For the text-containing cell, return its midpoint in (X, Y) coordinate format. 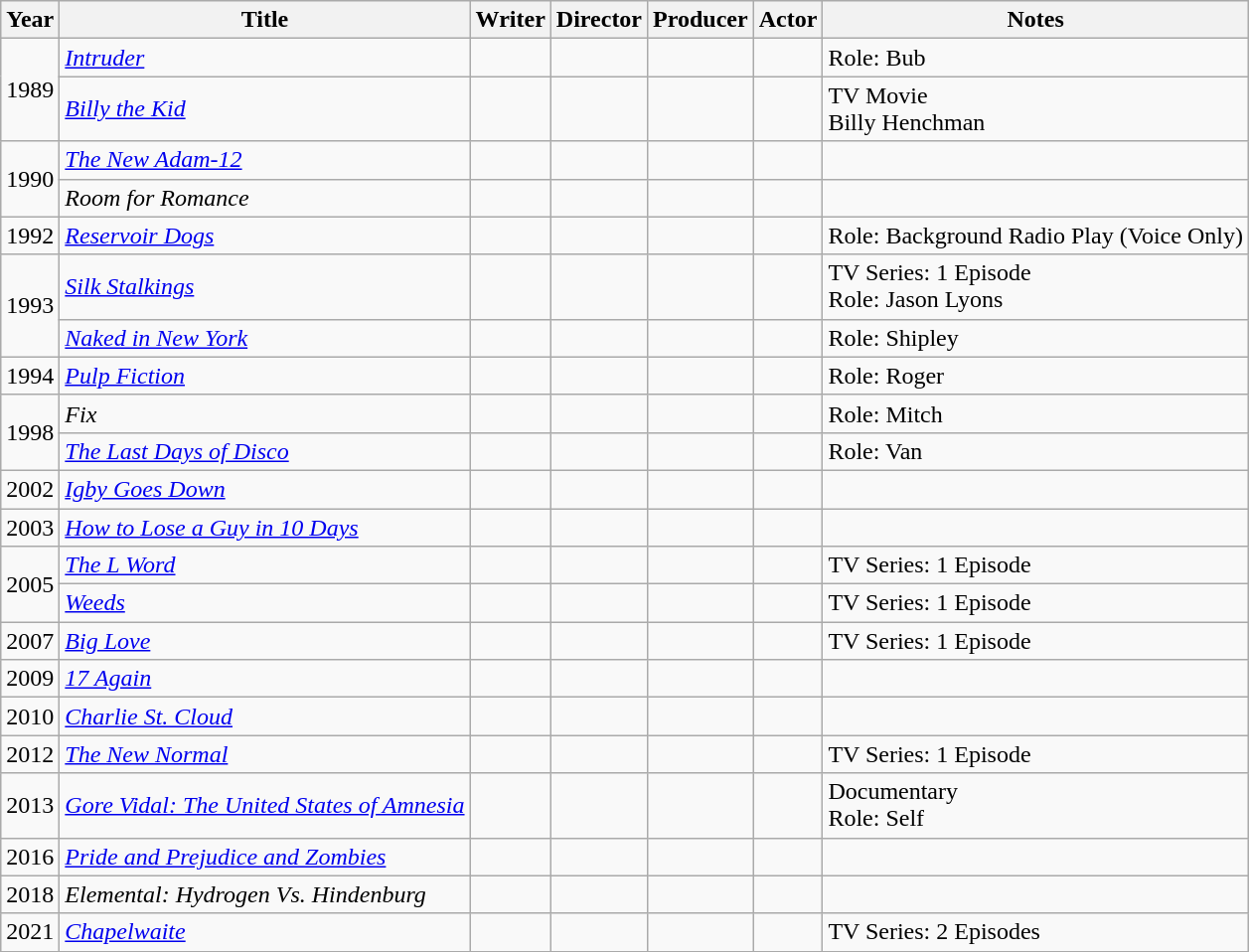
Igby Goes Down (264, 489)
2010 (30, 716)
Intruder (264, 58)
Title (264, 20)
Gore Vidal: The United States of Amnesia (264, 805)
1992 (30, 236)
2003 (30, 528)
Year (30, 20)
2007 (30, 641)
TV Series: 1 EpisodeRole: Jason Lyons (1035, 286)
TV MovieBilly Henchman (1035, 109)
Reservoir Dogs (264, 236)
DocumentaryRole: Self (1035, 805)
TV Series: 2 Episodes (1035, 932)
2016 (30, 857)
Notes (1035, 20)
1993 (30, 306)
1989 (30, 89)
Role: Roger (1035, 376)
2005 (30, 584)
Role: Bub (1035, 58)
Room for Romance (264, 198)
Weeds (264, 603)
2021 (30, 932)
Naked in New York (264, 338)
2002 (30, 489)
Pulp Fiction (264, 376)
1998 (30, 432)
Big Love (264, 641)
Pride and Prejudice and Zombies (264, 857)
Role: Mitch (1035, 413)
The New Normal (264, 754)
Fix (264, 413)
Director (598, 20)
Writer (511, 20)
Billy the Kid (264, 109)
Role: Van (1035, 451)
2012 (30, 754)
How to Lose a Guy in 10 Days (264, 528)
Elemental: Hydrogen Vs. Hindenburg (264, 894)
The New Adam-12 (264, 160)
Charlie St. Cloud (264, 716)
The L Word (264, 565)
Producer (702, 20)
The Last Days of Disco (264, 451)
Actor (788, 20)
1990 (30, 179)
Role: Background Radio Play (Voice Only) (1035, 236)
Role: Shipley (1035, 338)
2018 (30, 894)
17 Again (264, 679)
2013 (30, 805)
2009 (30, 679)
Silk Stalkings (264, 286)
1994 (30, 376)
Chapelwaite (264, 932)
